Output the [x, y] coordinate of the center of the cell containing the given text.  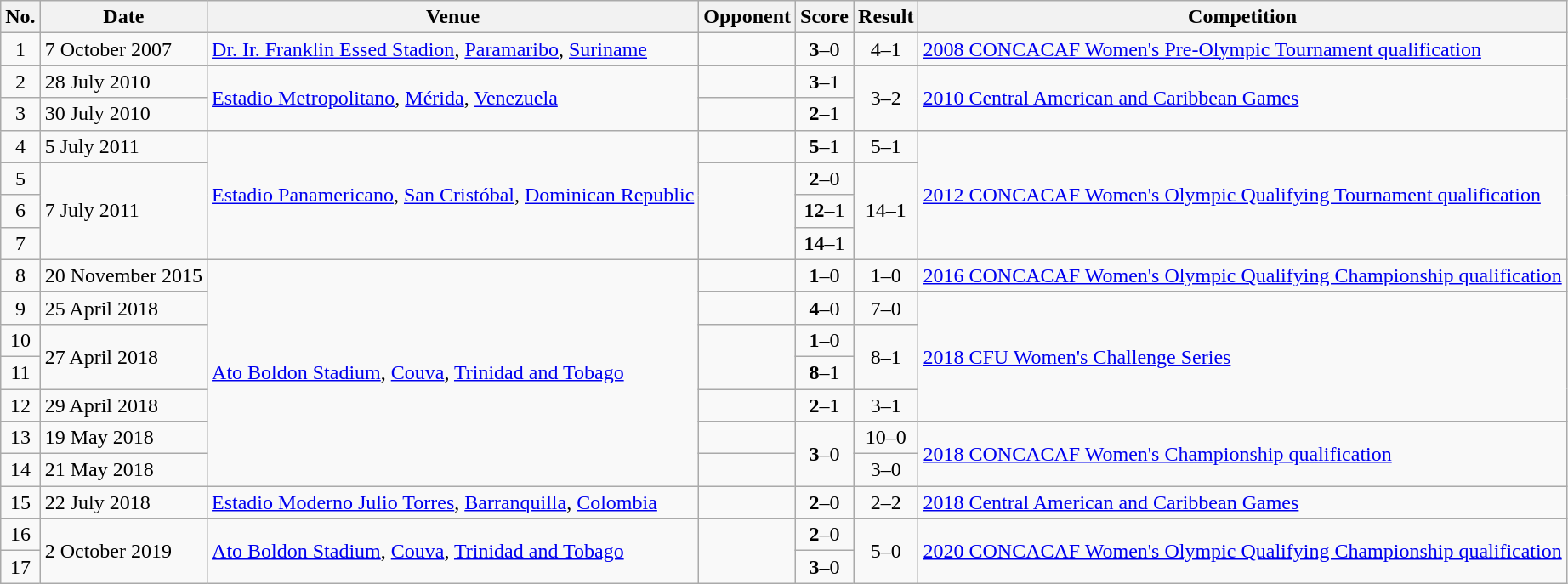
5–0 [886, 551]
3 [20, 114]
7–0 [886, 308]
6 [20, 211]
Venue [453, 17]
4–1 [886, 49]
1 [20, 49]
8 [20, 275]
Competition [1242, 17]
16 [20, 535]
14 [20, 470]
Opponent [747, 17]
2016 CONCACAF Women's Olympic Qualifying Championship qualification [1242, 275]
12 [20, 405]
Score [825, 17]
9 [20, 308]
7 [20, 243]
2010 Central American and Caribbean Games [1242, 98]
28 July 2010 [123, 82]
2 [20, 82]
2–2 [886, 502]
12–1 [825, 211]
5 July 2011 [123, 146]
19 May 2018 [123, 438]
15 [20, 502]
Result [886, 17]
No. [20, 17]
10 [20, 340]
4–0 [825, 308]
2018 CONCACAF Women's Championship qualification [1242, 454]
13 [20, 438]
2018 CFU Women's Challenge Series [1242, 356]
2012 CONCACAF Women's Olympic Qualifying Tournament qualification [1242, 195]
4 [20, 146]
2018 Central American and Caribbean Games [1242, 502]
2020 CONCACAF Women's Olympic Qualifying Championship qualification [1242, 551]
Date [123, 17]
2008 CONCACAF Women's Pre-Olympic Tournament qualification [1242, 49]
21 May 2018 [123, 470]
Estadio Metropolitano, Mérida, Venezuela [453, 98]
Estadio Moderno Julio Torres, Barranquilla, Colombia [453, 502]
30 July 2010 [123, 114]
25 April 2018 [123, 308]
11 [20, 372]
17 [20, 567]
7 October 2007 [123, 49]
7 July 2011 [123, 211]
22 July 2018 [123, 502]
2 October 2019 [123, 551]
Estadio Panamericano, San Cristóbal, Dominican Republic [453, 195]
5 [20, 179]
20 November 2015 [123, 275]
29 April 2018 [123, 405]
10–0 [886, 438]
3–2 [886, 98]
Dr. Ir. Franklin Essed Stadion, Paramaribo, Suriname [453, 49]
27 April 2018 [123, 356]
